Extract the [x, y] coordinate from the center of the cell holding the provided text.  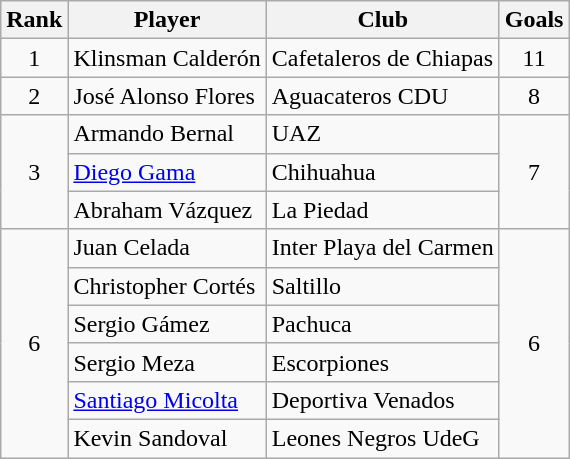
Juan Celada [167, 248]
Deportiva Venados [382, 400]
8 [534, 96]
Chihuahua [382, 172]
Diego Gama [167, 172]
7 [534, 172]
Player [167, 20]
Cafetaleros de Chiapas [382, 58]
2 [34, 96]
11 [534, 58]
Goals [534, 20]
José Alonso Flores [167, 96]
Santiago Micolta [167, 400]
Aguacateros CDU [382, 96]
Club [382, 20]
3 [34, 172]
Inter Playa del Carmen [382, 248]
Christopher Cortés [167, 286]
UAZ [382, 134]
Abraham Vázquez [167, 210]
Rank [34, 20]
1 [34, 58]
Leones Negros UdeG [382, 438]
Sergio Meza [167, 362]
Kevin Sandoval [167, 438]
Sergio Gámez [167, 324]
Klinsman Calderón [167, 58]
Saltillo [382, 286]
La Piedad [382, 210]
Escorpiones [382, 362]
Pachuca [382, 324]
Armando Bernal [167, 134]
